Scan for the cell matching the given text and deliver its (X, Y) coordinate at center. 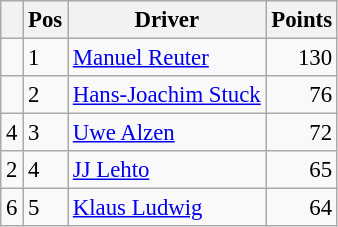
Uwe Alzen (168, 133)
1 (46, 58)
Driver (168, 20)
5 (46, 208)
Klaus Ludwig (168, 208)
130 (302, 58)
3 (46, 133)
Manuel Reuter (168, 58)
64 (302, 208)
Hans-Joachim Stuck (168, 95)
Pos (46, 20)
JJ Lehto (168, 170)
65 (302, 170)
76 (302, 95)
6 (12, 208)
Points (302, 20)
72 (302, 133)
